Search for the cell housing the specified text and yield its (x, y) center coordinate. 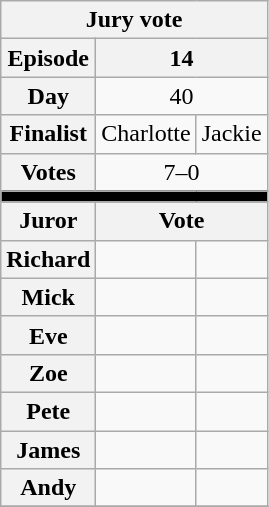
Episode (48, 58)
Eve (48, 335)
Charlotte (146, 134)
Jury vote (134, 20)
Juror (48, 221)
14 (182, 58)
Finalist (48, 134)
Votes (48, 172)
Jackie (232, 134)
Zoe (48, 373)
40 (182, 96)
7–0 (182, 172)
Vote (182, 221)
Day (48, 96)
James (48, 449)
Andy (48, 488)
Richard (48, 259)
Pete (48, 411)
Mick (48, 297)
